Provide the [X, Y] coordinate of the cell's center where the given text is located.  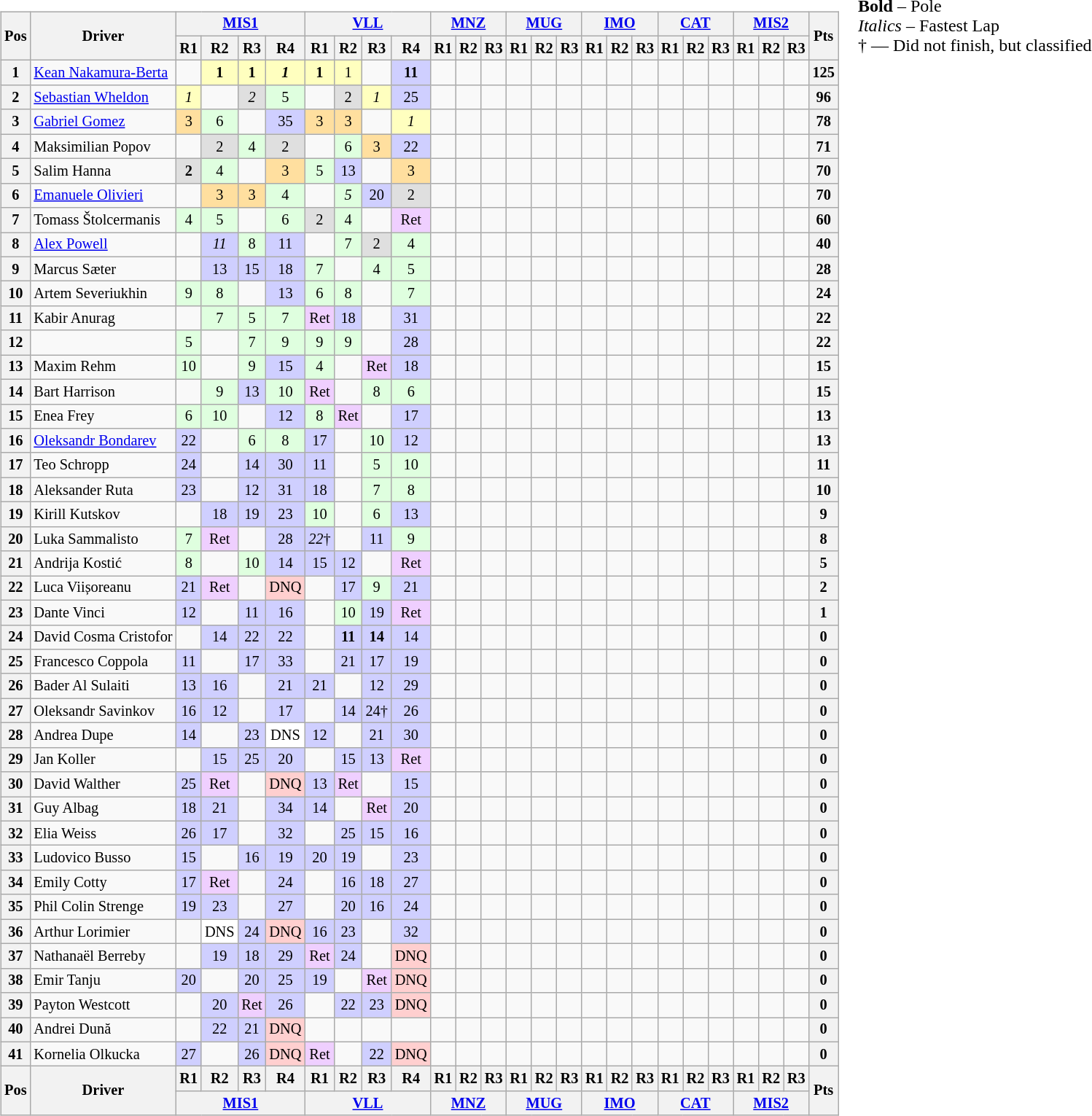
Guy Albag [103, 809]
78 [824, 122]
Artem Severiukhin [103, 294]
125 [824, 73]
Jan Koller [103, 760]
Andrea Dupe [103, 735]
Aleksander Ruta [103, 490]
Marcus Sæter [103, 269]
Andrija Kostić [103, 563]
36 [15, 932]
David Cosma Cristofor [103, 637]
Dante Vinci [103, 612]
Elia Weiss [103, 833]
David Walther [103, 784]
71 [824, 147]
96 [824, 98]
Nathanaël Berreby [103, 956]
Bader Al Sulaiti [103, 686]
Kirill Kutskov [103, 515]
Ludovico Busso [103, 858]
Emily Cotty [103, 883]
Luca Viișoreanu [103, 588]
41 [15, 1054]
Oleksandr Bondarev [103, 441]
Alex Powell [103, 245]
Emir Tanju [103, 980]
38 [15, 980]
Kornelia Olkucka [103, 1054]
Gabriel Gomez [103, 122]
37 [15, 956]
Kean Nakamura-Berta [103, 73]
Payton Westcott [103, 1005]
Bart Harrison [103, 391]
Emanuele Olivieri [103, 195]
Francesco Coppola [103, 662]
24† [377, 711]
22† [319, 539]
Enea Frey [103, 416]
Arthur Lorimier [103, 932]
Phil Colin Strenge [103, 907]
Maksimilian Popov [103, 147]
Kabir Anurag [103, 319]
Oleksandr Savinkov [103, 711]
Luka Sammalisto [103, 539]
Teo Schropp [103, 465]
39 [15, 1005]
Salim Hanna [103, 171]
Sebastian Wheldon [103, 98]
60 [824, 220]
Maxim Rehm [103, 367]
Tomass Štolcermanis [103, 220]
Andrei Dună [103, 1030]
